Detect which cell encompasses the target text, then output its [x, y] center coordinate. 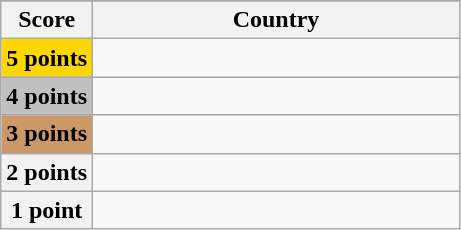
5 points [47, 58]
2 points [47, 172]
Score [47, 20]
1 point [47, 210]
Country [276, 20]
4 points [47, 96]
3 points [47, 134]
